Identify which cell holds the provided text, then report its [x, y] central coordinate. 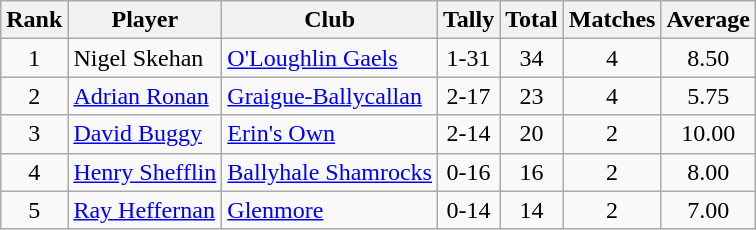
Graigue-Ballycallan [330, 96]
2-17 [468, 96]
Total [532, 20]
3 [34, 134]
Club [330, 20]
Erin's Own [330, 134]
8.00 [708, 172]
20 [532, 134]
Matches [612, 20]
O'Loughlin Gaels [330, 58]
23 [532, 96]
16 [532, 172]
Ray Heffernan [145, 210]
David Buggy [145, 134]
34 [532, 58]
Glenmore [330, 210]
2-14 [468, 134]
Adrian Ronan [145, 96]
7.00 [708, 210]
Nigel Skehan [145, 58]
Rank [34, 20]
0-14 [468, 210]
14 [532, 210]
Henry Shefflin [145, 172]
Tally [468, 20]
Ballyhale Shamrocks [330, 172]
5 [34, 210]
5.75 [708, 96]
Player [145, 20]
8.50 [708, 58]
Average [708, 20]
1-31 [468, 58]
1 [34, 58]
10.00 [708, 134]
0-16 [468, 172]
